Pinpoint the cell where the given text exists, returning its (X, Y) midpoint coordinate. 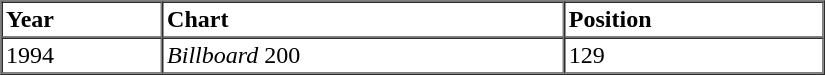
129 (694, 56)
Billboard 200 (364, 56)
1994 (82, 56)
Year (82, 20)
Position (694, 20)
Chart (364, 20)
